Scan for the cell matching the given text and deliver its (x, y) coordinate at center. 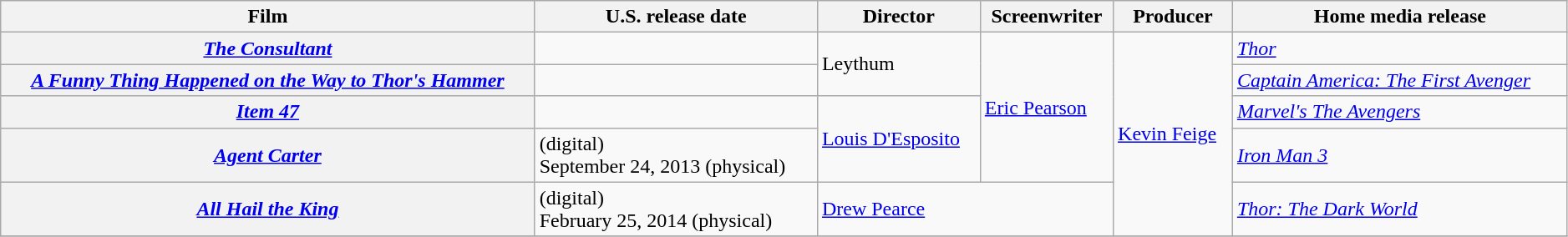
Agent Carter (267, 155)
U.S. release date (676, 17)
Leythum (899, 64)
All Hail the King (267, 209)
Iron Man 3 (1400, 155)
Film (267, 17)
(digital)February 25, 2014 (physical) (676, 209)
Drew Pearce (965, 209)
Captain America: The First Avenger (1400, 80)
Producer (1173, 17)
Louis D'Esposito (899, 139)
Thor (1400, 48)
The Consultant (267, 48)
Item 47 (267, 112)
Eric Pearson (1046, 107)
Director (899, 17)
Thor: The Dark World (1400, 209)
Home media release (1400, 17)
(digital)September 24, 2013 (physical) (676, 155)
A Funny Thing Happened on the Way to Thor's Hammer (267, 80)
Screenwriter (1046, 17)
Kevin Feige (1173, 134)
Marvel's The Avengers (1400, 112)
